Identify which cell holds the provided text, then report its (X, Y) central coordinate. 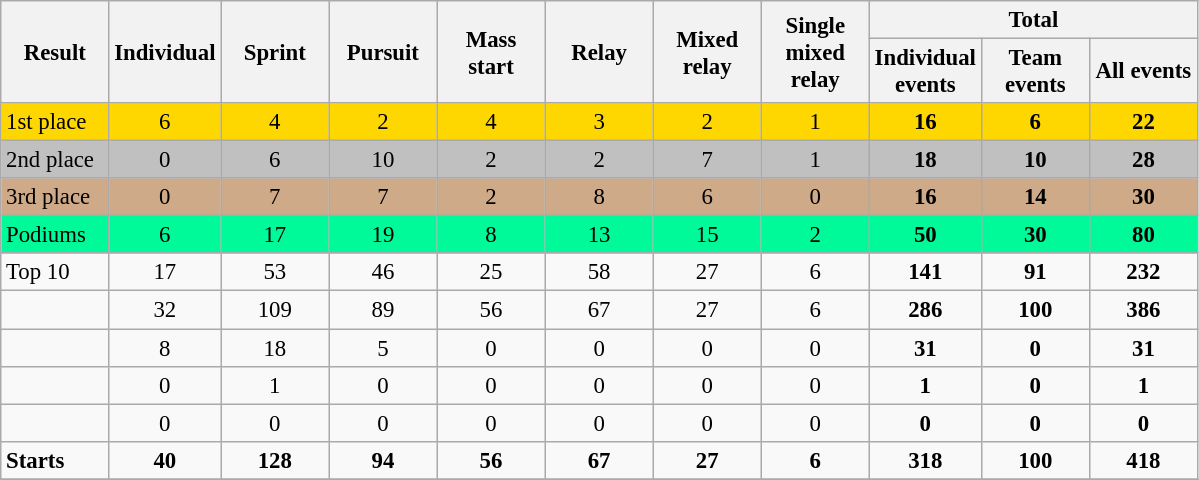
141 (925, 273)
232 (1143, 273)
Top 10 (55, 273)
Mass start (491, 52)
5 (383, 348)
94 (383, 460)
418 (1143, 460)
22 (1143, 122)
Podiums (55, 235)
Starts (55, 460)
53 (275, 273)
Relay (599, 52)
Individual events (925, 72)
15 (707, 235)
Individual (165, 52)
318 (925, 460)
58 (599, 273)
109 (275, 310)
Mixedrelay (707, 52)
25 (491, 273)
3rd place (55, 197)
128 (275, 460)
386 (1143, 310)
Result (55, 52)
Pursuit (383, 52)
286 (925, 310)
14 (1035, 197)
46 (383, 273)
19 (383, 235)
28 (1143, 160)
40 (165, 460)
Total (1033, 20)
89 (383, 310)
All events (1143, 72)
Team events (1035, 72)
2nd place (55, 160)
32 (165, 310)
13 (599, 235)
1st place (55, 122)
Singlemixedrelay (815, 52)
Sprint (275, 52)
50 (925, 235)
80 (1143, 235)
3 (599, 122)
91 (1035, 273)
